Extract the [X, Y] coordinate from the center of the cell holding the provided text.  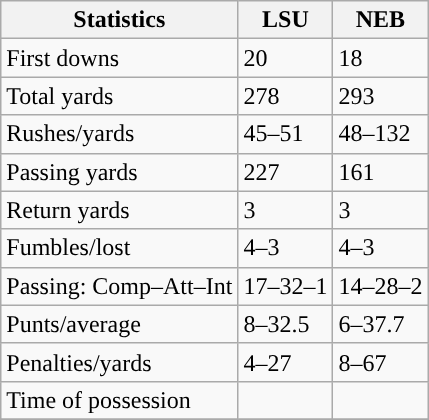
Statistics [120, 20]
6–37.7 [380, 324]
227 [286, 172]
Passing yards [120, 172]
8–67 [380, 362]
Passing: Comp–Att–Int [120, 286]
14–28–2 [380, 286]
Penalties/yards [120, 362]
45–51 [286, 134]
Total yards [120, 96]
Return yards [120, 210]
20 [286, 58]
48–132 [380, 134]
17–32–1 [286, 286]
LSU [286, 20]
Time of possession [120, 400]
8–32.5 [286, 324]
293 [380, 96]
Rushes/yards [120, 134]
278 [286, 96]
4–27 [286, 362]
NEB [380, 20]
161 [380, 172]
First downs [120, 58]
Fumbles/lost [120, 248]
Punts/average [120, 324]
18 [380, 58]
